Identify which cell holds the provided text, then report its (X, Y) central coordinate. 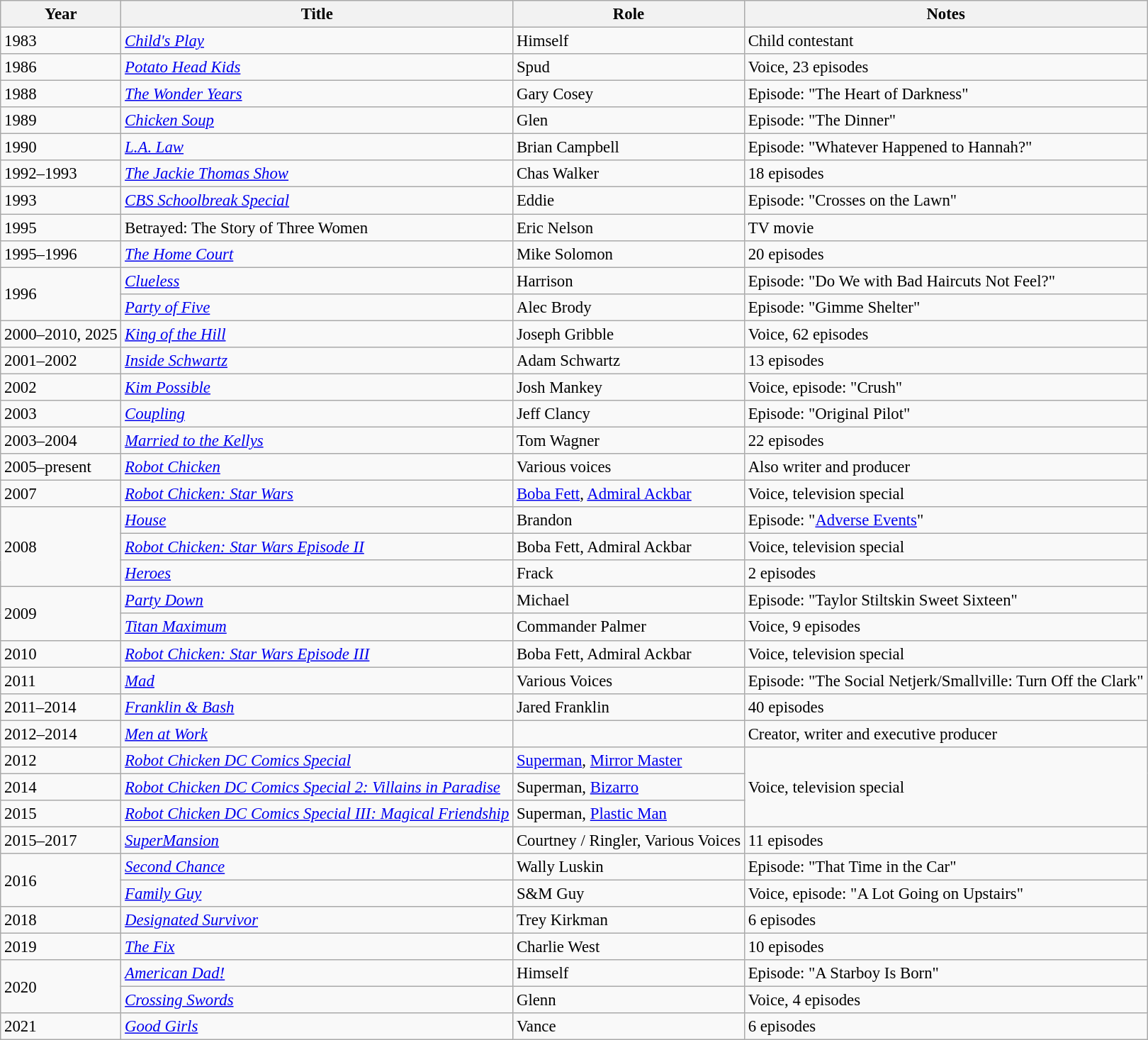
Party Down (317, 600)
1989 (61, 121)
2008 (61, 547)
Michael (629, 600)
Trey Kirkman (629, 920)
11 episodes (945, 840)
Also writer and producer (945, 467)
Voice, episode: "A Lot Going on Upstairs" (945, 894)
6 episodes (945, 920)
Episode: "The Heart of Darkness" (945, 94)
The Jackie Thomas Show (317, 174)
Voice, episode: "Crush" (945, 387)
Robot Chicken: Star Wars Episode II (317, 547)
Franklin & Bash (317, 707)
Men at Work (317, 734)
Gary Cosey (629, 94)
Episode: "That Time in the Car" (945, 867)
1983 (61, 41)
Robot Chicken: Star Wars Episode III (317, 654)
Superman, Plastic Man (629, 814)
Episode: "A Starboy Is Born" (945, 973)
1995–1996 (61, 254)
Episode: "The Dinner" (945, 121)
Tom Wagner (629, 440)
Party of Five (317, 307)
Child contestant (945, 41)
2016 (61, 880)
2018 (61, 920)
Charlie West (629, 947)
TV movie (945, 228)
2007 (61, 494)
2015 (61, 814)
2009 (61, 614)
Heroes (317, 574)
Episode: "Crosses on the Lawn" (945, 201)
Episode: "Whatever Happened to Hannah?" (945, 147)
Episode: "Gimme Shelter" (945, 307)
Title (317, 14)
Various voices (629, 467)
Superman, Mirror Master (629, 761)
2003 (61, 414)
18 episodes (945, 174)
10 episodes (945, 947)
2019 (61, 947)
The Home Court (317, 254)
Episode: "Adverse Events" (945, 520)
Robot Chicken DC Comics Special (317, 761)
40 episodes (945, 707)
Eddie (629, 201)
Adam Schwartz (629, 361)
Chas Walker (629, 174)
Child's Play (317, 41)
2003–2004 (61, 440)
CBS Schoolbreak Special (317, 201)
Potato Head Kids (317, 67)
Titan Maximum (317, 627)
13 episodes (945, 361)
Glenn (629, 1000)
Commander Palmer (629, 627)
1995 (61, 228)
1988 (61, 94)
Courtney / Ringler, Various Voices (629, 840)
Inside Schwartz (317, 361)
Jeff Clancy (629, 414)
The Wonder Years (317, 94)
Frack (629, 574)
1996 (61, 293)
Coupling (317, 414)
Voice, 9 episodes (945, 627)
King of the Hill (317, 334)
Joseph Gribble (629, 334)
Role (629, 14)
Betrayed: The Story of Three Women (317, 228)
1993 (61, 201)
Crossing Swords (317, 1000)
Mad (317, 681)
Episode: "Taylor Stiltskin Sweet Sixteen" (945, 600)
Family Guy (317, 894)
Various Voices (629, 681)
Episode: "Do We with Bad Haircuts Not Feel?" (945, 281)
S&M Guy (629, 894)
1990 (61, 147)
2015–2017 (61, 840)
L.A. Law (317, 147)
2012–2014 (61, 734)
Robot Chicken: Star Wars (317, 494)
Creator, writer and executive producer (945, 734)
2005–present (61, 467)
2010 (61, 654)
2002 (61, 387)
Voice, 23 episodes (945, 67)
Clueless (317, 281)
American Dad! (317, 973)
Second Chance (317, 867)
Robot Chicken DC Comics Special III: Magical Friendship (317, 814)
Year (61, 14)
Robot Chicken (317, 467)
Josh Mankey (629, 387)
Episode: "The Social Netjerk/Smallville: Turn Off the Clark" (945, 681)
Jared Franklin (629, 707)
2014 (61, 787)
House (317, 520)
Brandon (629, 520)
20 episodes (945, 254)
2012 (61, 761)
2001–2002 (61, 361)
Alec Brody (629, 307)
Glen (629, 121)
Wally Luskin (629, 867)
2000–2010, 2025 (61, 334)
The Fix (317, 947)
SuperMansion (317, 840)
1986 (61, 67)
Spud (629, 67)
Married to the Kellys (317, 440)
Harrison (629, 281)
Mike Solomon (629, 254)
Designated Survivor (317, 920)
Robot Chicken DC Comics Special 2: Villains in Paradise (317, 787)
2020 (61, 987)
Chicken Soup (317, 121)
Voice, 62 episodes (945, 334)
1992–1993 (61, 174)
Eric Nelson (629, 228)
Superman, Bizarro (629, 787)
Notes (945, 14)
2 episodes (945, 574)
Voice, 4 episodes (945, 1000)
2011–2014 (61, 707)
22 episodes (945, 440)
Episode: "Original Pilot" (945, 414)
Brian Campbell (629, 147)
Kim Possible (317, 387)
2011 (61, 681)
